Locate the cell with the specified text and output its (x, y) center coordinate. 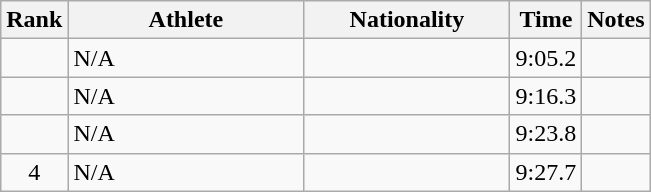
9:23.8 (546, 134)
9:16.3 (546, 96)
4 (34, 172)
Time (546, 20)
Notes (616, 20)
Rank (34, 20)
9:05.2 (546, 58)
Athlete (186, 20)
9:27.7 (546, 172)
Nationality (407, 20)
